Extract the (X, Y) coordinate from the center of the cell holding the provided text.  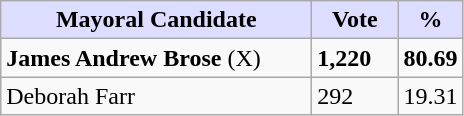
% (430, 20)
292 (355, 96)
1,220 (355, 58)
James Andrew Brose (X) (156, 58)
Deborah Farr (156, 96)
Mayoral Candidate (156, 20)
19.31 (430, 96)
80.69 (430, 58)
Vote (355, 20)
